From the cell containing the given text, extract its center point as [X, Y] coordinate. 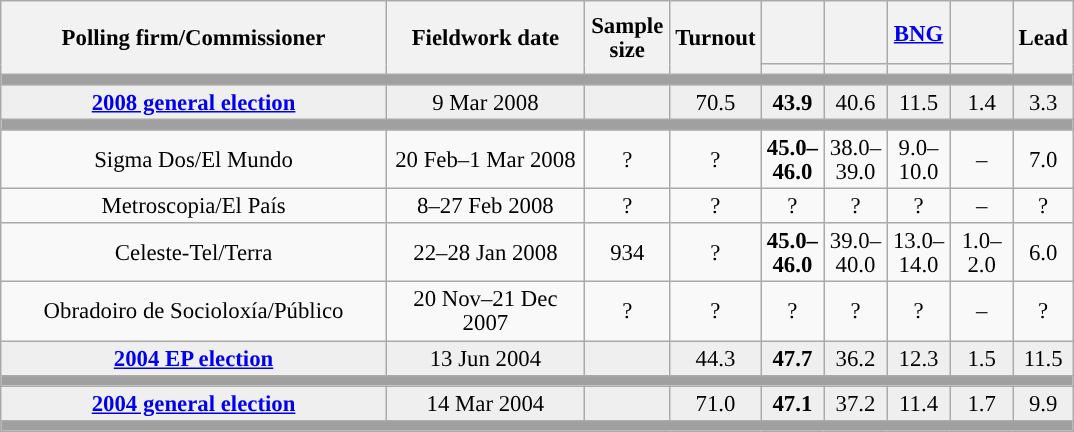
BNG [918, 32]
12.3 [918, 358]
9.0–10.0 [918, 160]
14 Mar 2004 [485, 404]
36.2 [856, 358]
Metroscopia/El País [194, 206]
13.0–14.0 [918, 254]
44.3 [716, 358]
71.0 [716, 404]
1.4 [982, 102]
9 Mar 2008 [485, 102]
20 Feb–1 Mar 2008 [485, 160]
2004 general election [194, 404]
8–27 Feb 2008 [485, 206]
7.0 [1043, 160]
11.4 [918, 404]
70.5 [716, 102]
Celeste-Tel/Terra [194, 254]
934 [627, 254]
43.9 [792, 102]
3.3 [1043, 102]
Sigma Dos/El Mundo [194, 160]
1.0–2.0 [982, 254]
37.2 [856, 404]
9.9 [1043, 404]
2008 general election [194, 102]
Obradoiro de Socioloxía/Público [194, 312]
47.1 [792, 404]
Polling firm/Commissioner [194, 38]
Lead [1043, 38]
47.7 [792, 358]
6.0 [1043, 254]
22–28 Jan 2008 [485, 254]
2004 EP election [194, 358]
13 Jun 2004 [485, 358]
1.5 [982, 358]
Turnout [716, 38]
40.6 [856, 102]
Sample size [627, 38]
1.7 [982, 404]
20 Nov–21 Dec 2007 [485, 312]
38.0–39.0 [856, 160]
39.0–40.0 [856, 254]
Fieldwork date [485, 38]
